Search for the cell housing the specified text and yield its (x, y) center coordinate. 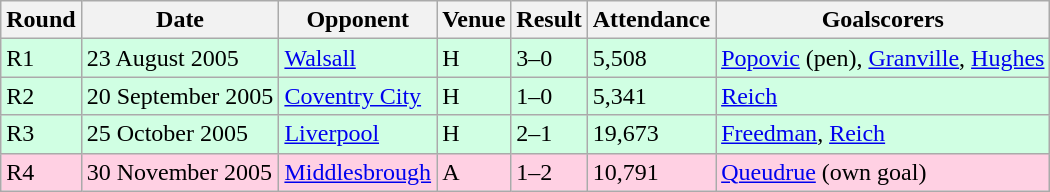
Round (41, 20)
R1 (41, 58)
23 August 2005 (180, 58)
Result (549, 20)
19,673 (651, 134)
Liverpool (358, 134)
1–2 (549, 172)
Date (180, 20)
Freedman, Reich (883, 134)
R4 (41, 172)
Coventry City (358, 96)
Reich (883, 96)
5,341 (651, 96)
1–0 (549, 96)
30 November 2005 (180, 172)
10,791 (651, 172)
A (474, 172)
Popovic (pen), Granville, Hughes (883, 58)
R2 (41, 96)
Walsall (358, 58)
20 September 2005 (180, 96)
5,508 (651, 58)
2–1 (549, 134)
25 October 2005 (180, 134)
Goalscorers (883, 20)
R3 (41, 134)
3–0 (549, 58)
Venue (474, 20)
Opponent (358, 20)
Middlesbrough (358, 172)
Attendance (651, 20)
Queudrue (own goal) (883, 172)
